From the cell containing the given text, extract its center point as [X, Y] coordinate. 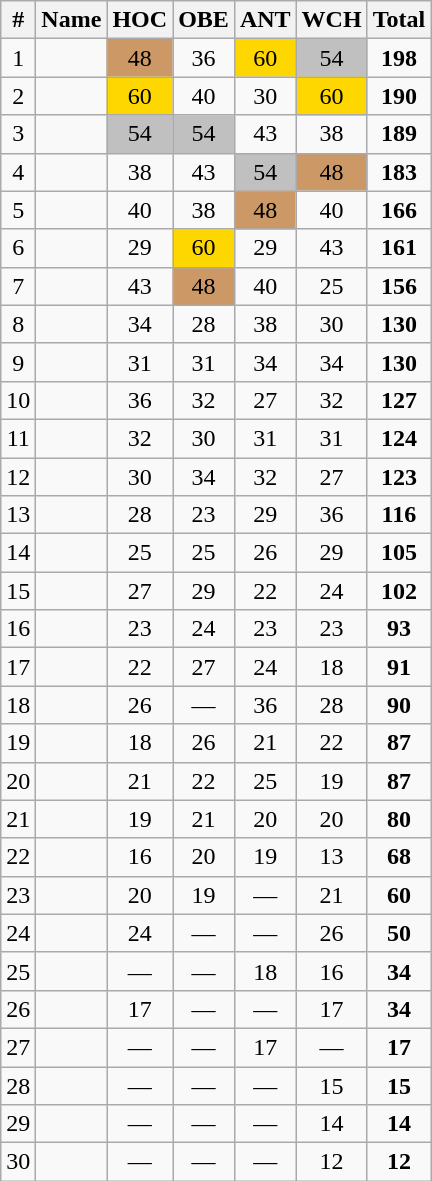
# [18, 20]
2 [18, 96]
HOC [140, 20]
93 [399, 629]
6 [18, 248]
156 [399, 286]
189 [399, 134]
183 [399, 172]
90 [399, 705]
102 [399, 591]
ANT [265, 20]
161 [399, 248]
116 [399, 515]
91 [399, 667]
3 [18, 134]
5 [18, 210]
8 [18, 324]
OBE [204, 20]
105 [399, 553]
124 [399, 438]
198 [399, 58]
127 [399, 400]
WCH [332, 20]
68 [399, 857]
4 [18, 172]
11 [18, 438]
10 [18, 400]
190 [399, 96]
Total [399, 20]
1 [18, 58]
50 [399, 933]
80 [399, 819]
Name [72, 20]
123 [399, 477]
9 [18, 362]
7 [18, 286]
166 [399, 210]
